Extract the [x, y] coordinate from the center of the cell holding the provided text.  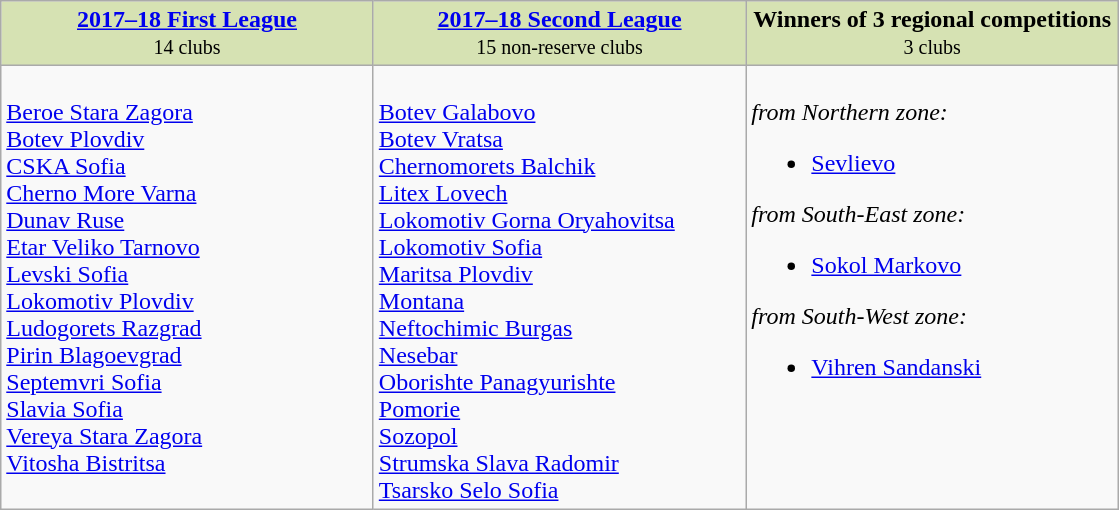
2017–18 Second League15 non-reserve clubs [560, 34]
2017–18 First League14 clubs [188, 34]
from Northern zone:Sevlievofrom South-East zone:Sokol Markovofrom South-West zone:Vihren Sandanski [932, 288]
Winners of 3 regional competitions3 clubs [932, 34]
